Extract the [x, y] coordinate from the center of the cell holding the provided text.  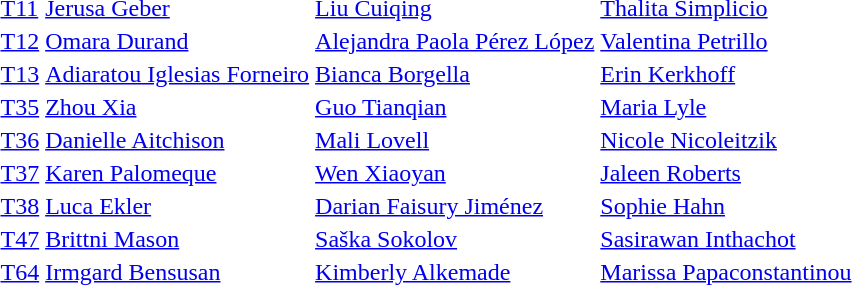
Adiaratou Iglesias Forneiro [178, 74]
Danielle Aitchison [178, 140]
Bianca Borgella [455, 74]
Guo Tianqian [455, 107]
Mali Lovell [455, 140]
Wen Xiaoyan [455, 173]
Brittni Mason [178, 239]
Saška Sokolov [455, 239]
Alejandra Paola Pérez López [455, 41]
Luca Ekler [178, 206]
Darian Faisury Jiménez [455, 206]
Zhou Xia [178, 107]
Omara Durand [178, 41]
Karen Palomeque [178, 173]
